Find where the given text appears and provide that cell's center as (X, Y) coordinate. 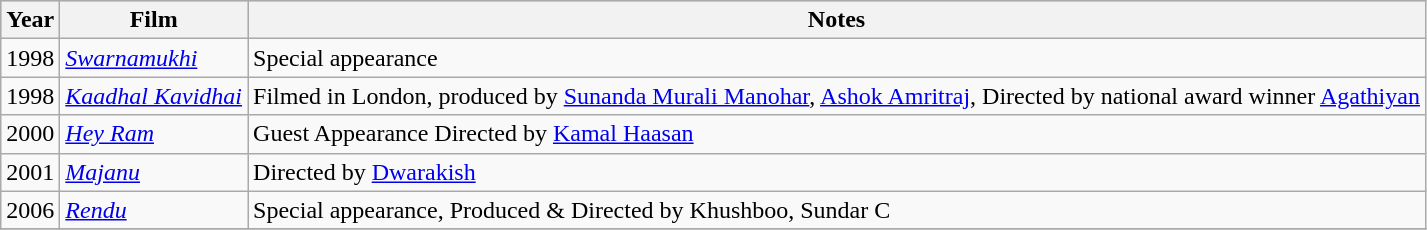
2000 (30, 134)
Special appearance, Produced & Directed by Khushboo, Sundar C (837, 210)
Filmed in London, produced by Sunanda Murali Manohar, Ashok Amritraj, Directed by national award winner Agathiyan (837, 96)
Swarnamukhi (154, 58)
Hey Ram (154, 134)
Film (154, 20)
Special appearance (837, 58)
Notes (837, 20)
Year (30, 20)
Kaadhal Kavidhai (154, 96)
Directed by Dwarakish (837, 172)
2006 (30, 210)
Majanu (154, 172)
Guest Appearance Directed by Kamal Haasan (837, 134)
Rendu (154, 210)
2001 (30, 172)
